Capture the cell that displays the provided text and extract its [x, y] central coordinate. 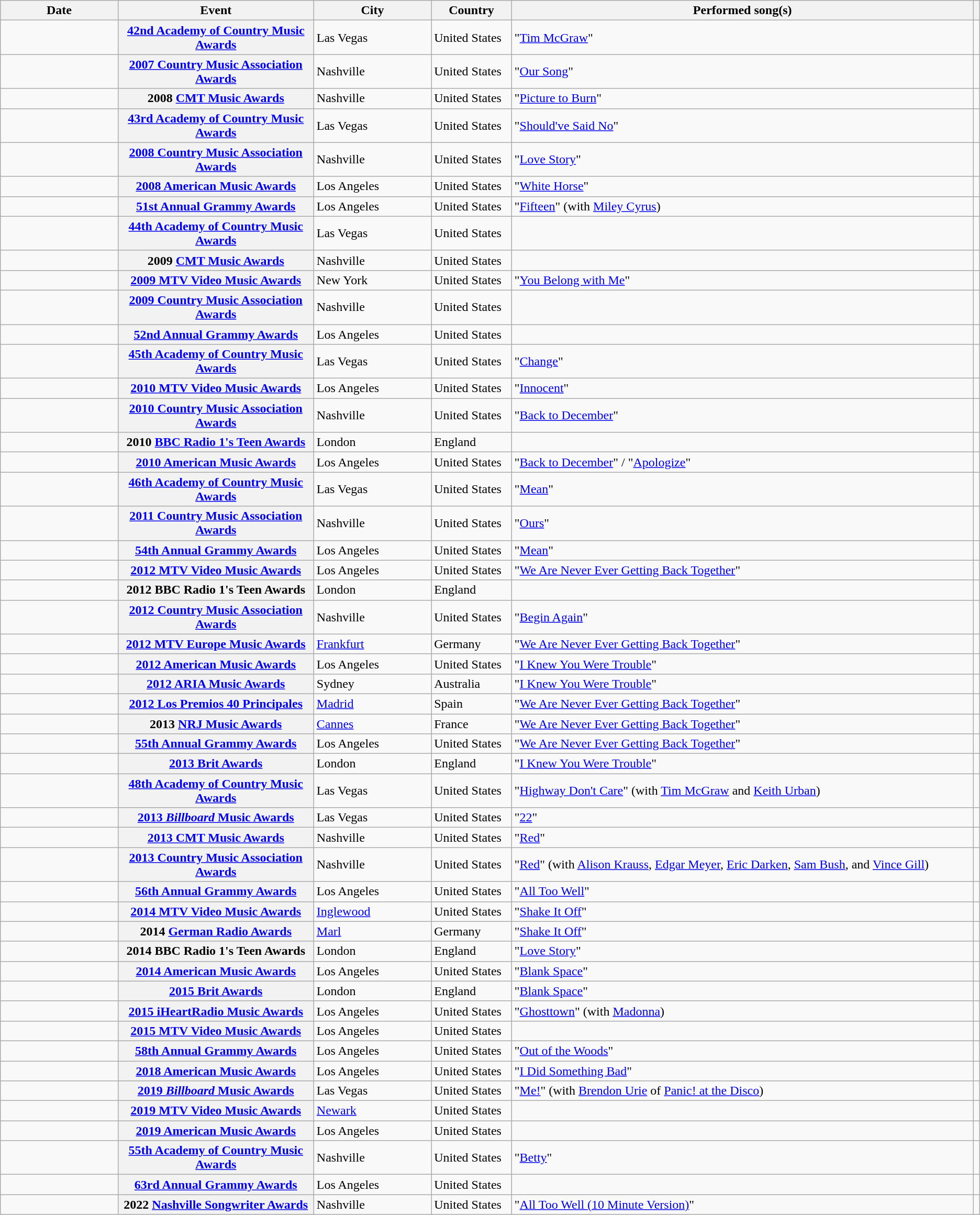
"Back to December" / "Apologize" [742, 462]
2009 Country Music Association Awards [216, 307]
"Picture to Burn" [742, 98]
2013 CMT Music Awards [216, 838]
2010 American Music Awards [216, 462]
2014 MTV Video Music Awards [216, 911]
"Back to December" [742, 416]
2014 German Radio Awards [216, 931]
Cannes [372, 724]
2010 Country Music Association Awards [216, 416]
"All Too Well" [742, 891]
Country [472, 10]
Madrid [372, 704]
46th Academy of Country Music Awards [216, 489]
Performed song(s) [742, 10]
2015 Brit Awards [216, 991]
44th Academy of Country Music Awards [216, 233]
2009 CMT Music Awards [216, 260]
Australia [472, 684]
2013 Country Music Association Awards [216, 865]
"Our Song" [742, 71]
2019 Billboard Music Awards [216, 1091]
2013 Brit Awards [216, 764]
2015 iHeartRadio Music Awards [216, 1011]
"You Belong with Me" [742, 280]
"Me!" (with Brendon Urie of Panic! at the Disco) [742, 1091]
2010 BBC Radio 1's Teen Awards [216, 442]
"Ours" [742, 523]
"Highway Don't Care" (with Tim McGraw and Keith Urban) [742, 790]
"Red" [742, 838]
"Red" (with Alison Krauss, Edgar Meyer, Eric Darken, Sam Bush, and Vince Gill) [742, 865]
"Change" [742, 361]
"White Horse" [742, 186]
"Fifteen" (with Miley Cyrus) [742, 206]
55th Annual Grammy Awards [216, 744]
2012 Country Music Association Awards [216, 617]
2015 MTV Video Music Awards [216, 1031]
2011 Country Music Association Awards [216, 523]
2012 ARIA Music Awards [216, 684]
2013 NRJ Music Awards [216, 724]
54th Annual Grammy Awards [216, 550]
Date [59, 10]
Frankfurt [372, 644]
"22" [742, 818]
48th Academy of Country Music Awards [216, 790]
"All Too Well (10 Minute Version)" [742, 1205]
42nd Academy of Country Music Awards [216, 38]
2007 Country Music Association Awards [216, 71]
2012 MTV Video Music Awards [216, 570]
2022 Nashville Songwriter Awards [216, 1205]
43rd Academy of Country Music Awards [216, 126]
55th Academy of Country Music Awards [216, 1158]
City [372, 10]
2008 CMT Music Awards [216, 98]
2008 American Music Awards [216, 186]
51st Annual Grammy Awards [216, 206]
Spain [472, 704]
"I Did Something Bad" [742, 1071]
Event [216, 10]
France [472, 724]
2019 American Music Awards [216, 1131]
2018 American Music Awards [216, 1071]
2012 BBC Radio 1's Teen Awards [216, 590]
2012 American Music Awards [216, 664]
"Ghosttown" (with Madonna) [742, 1011]
2010 MTV Video Music Awards [216, 388]
"Innocent" [742, 388]
"Begin Again" [742, 617]
Sydney [372, 684]
2014 BBC Radio 1's Teen Awards [216, 951]
2009 MTV Video Music Awards [216, 280]
56th Annual Grammy Awards [216, 891]
"Betty" [742, 1158]
New York [372, 280]
Inglewood [372, 911]
58th Annual Grammy Awards [216, 1051]
"Tim McGraw" [742, 38]
"Out of the Woods" [742, 1051]
Newark [372, 1111]
63rd Annual Grammy Awards [216, 1185]
2019 MTV Video Music Awards [216, 1111]
Marl [372, 931]
2013 Billboard Music Awards [216, 818]
2012 MTV Europe Music Awards [216, 644]
2012 Los Premios 40 Principales [216, 704]
2014 American Music Awards [216, 971]
45th Academy of Country Music Awards [216, 361]
52nd Annual Grammy Awards [216, 335]
"Should've Said No" [742, 126]
2008 Country Music Association Awards [216, 159]
